Scan for the cell matching the given text and deliver its [X, Y] coordinate at center. 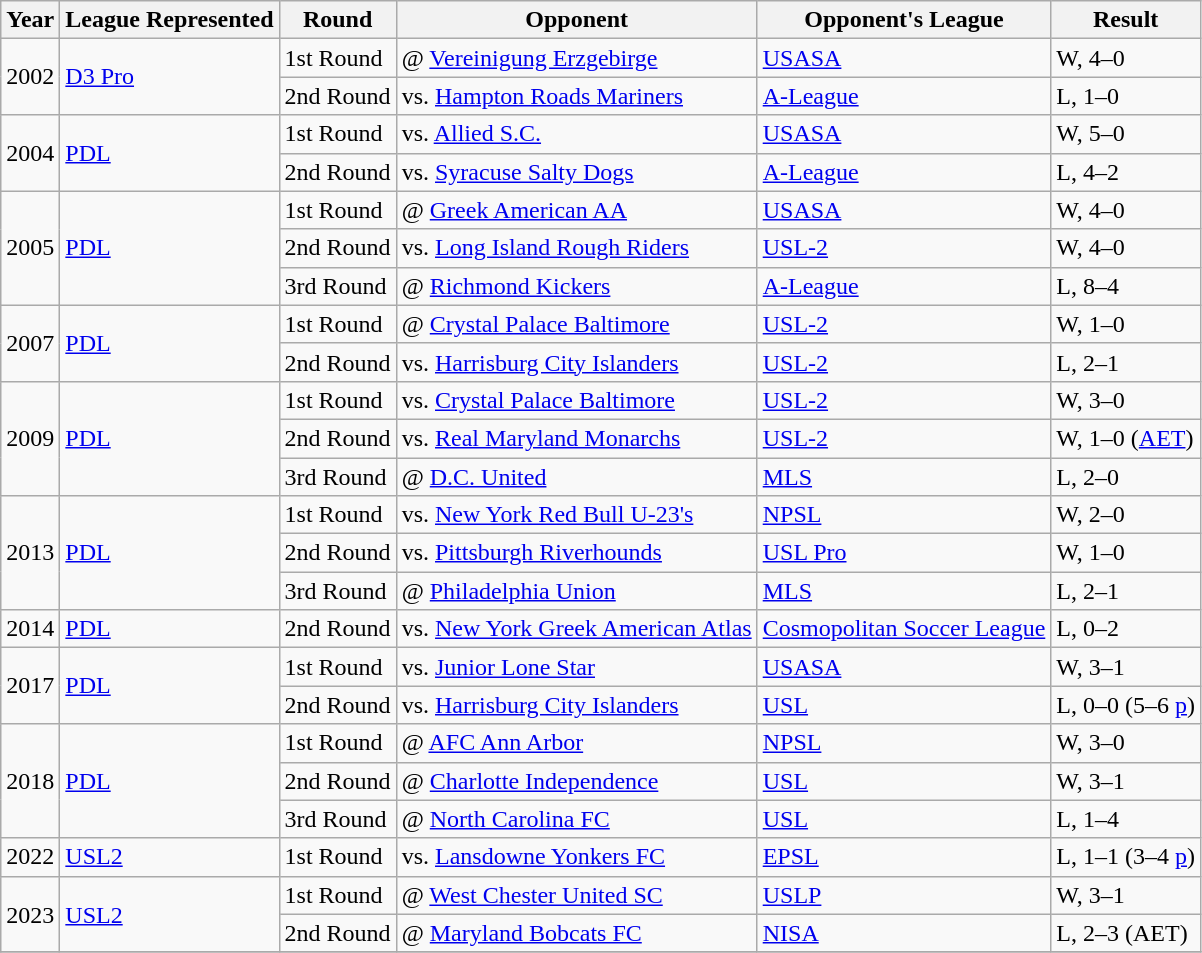
@ Philadelphia Union [576, 591]
@ D.C. United [576, 477]
@ AFC Ann Arbor [576, 743]
2002 [30, 77]
W, 1–0 (AET) [1126, 438]
vs. Syracuse Salty Dogs [576, 172]
@ West Chester United SC [576, 895]
League Represented [170, 20]
vs. Pittsburgh Riverhounds [576, 553]
2005 [30, 248]
L, 0–2 [1126, 629]
USL Pro [904, 553]
2013 [30, 553]
vs. Allied S.C. [576, 134]
2023 [30, 914]
vs. Crystal Palace Baltimore [576, 400]
Round [338, 20]
D3 Pro [170, 77]
L, 4–2 [1126, 172]
Opponent [576, 20]
L, 1–1 (3–4 p) [1126, 857]
L, 2–0 [1126, 477]
L, 1–4 [1126, 819]
@ Maryland Bobcats FC [576, 933]
vs. Hampton Roads Mariners [576, 96]
@ North Carolina FC [576, 819]
W, 5–0 [1126, 134]
EPSL [904, 857]
L, 1–0 [1126, 96]
@ Vereinigung Erzgebirge [576, 58]
W, 2–0 [1126, 515]
L, 2–3 (AET) [1126, 933]
2018 [30, 781]
@ Richmond Kickers [576, 286]
vs. New York Red Bull U-23's [576, 515]
Opponent's League [904, 20]
Result [1126, 20]
2014 [30, 629]
@ Charlotte Independence [576, 781]
Year [30, 20]
vs. Real Maryland Monarchs [576, 438]
L, 0–0 (5–6 p) [1126, 705]
@ Crystal Palace Baltimore [576, 324]
USLP [904, 895]
@ Greek American AA [576, 210]
2022 [30, 857]
2017 [30, 686]
2007 [30, 343]
vs. Lansdowne Yonkers FC [576, 857]
Cosmopolitan Soccer League [904, 629]
2009 [30, 438]
vs. Long Island Rough Riders [576, 248]
2004 [30, 153]
vs. Junior Lone Star [576, 667]
NISA [904, 933]
L, 8–4 [1126, 286]
vs. New York Greek American Atlas [576, 629]
